Search for the cell housing the specified text and yield its (x, y) center coordinate. 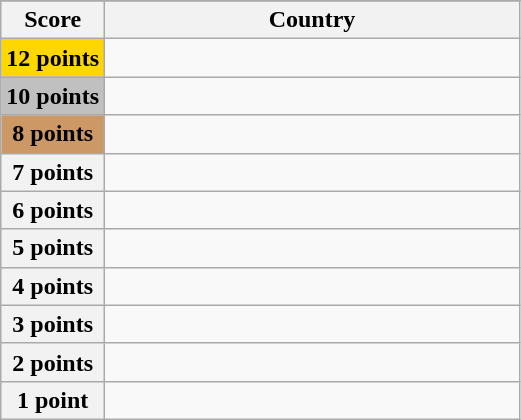
Score (53, 20)
7 points (53, 172)
2 points (53, 362)
6 points (53, 210)
1 point (53, 400)
8 points (53, 134)
5 points (53, 248)
Country (312, 20)
4 points (53, 286)
10 points (53, 96)
12 points (53, 58)
3 points (53, 324)
